From the cell containing the given text, extract its center point as (X, Y) coordinate. 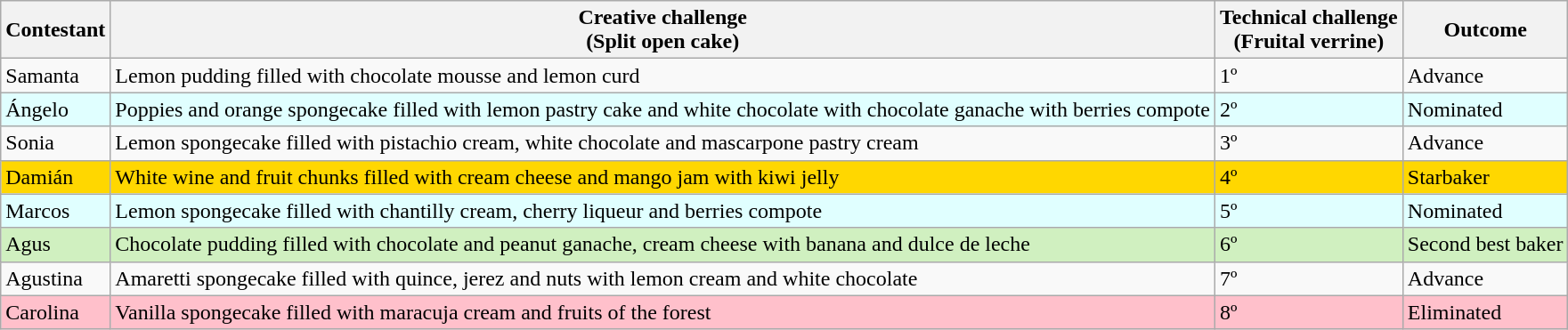
Lemon spongecake filled with chantilly cream, cherry liqueur and berries compote (662, 211)
2º (1309, 109)
Poppies and orange spongecake filled with lemon pastry cake and white chocolate with chocolate ganache with berries compote (662, 109)
Lemon pudding filled with chocolate mousse and lemon curd (662, 76)
Damián (55, 177)
4º (1309, 177)
5º (1309, 211)
Technical challenge(Fruital verrine) (1309, 30)
6º (1309, 245)
Agus (55, 245)
Carolina (55, 312)
Starbaker (1485, 177)
Ángelo (55, 109)
Lemon spongecake filled with pistachio cream, white chocolate and mascarpone pastry cream (662, 143)
Outcome (1485, 30)
Eliminated (1485, 312)
8º (1309, 312)
Amaretti spongecake filled with quince, jerez and nuts with lemon cream and white chocolate (662, 278)
1º (1309, 76)
Samanta (55, 76)
Sonia (55, 143)
Agustina (55, 278)
3º (1309, 143)
Vanilla spongecake filled with maracuja cream and fruits of the forest (662, 312)
Creative challenge(Split open cake) (662, 30)
Chocolate pudding filled with chocolate and peanut ganache, cream cheese with banana and dulce de leche (662, 245)
Contestant (55, 30)
White wine and fruit chunks filled with cream cheese and mango jam with kiwi jelly (662, 177)
Second best baker (1485, 245)
Marcos (55, 211)
7º (1309, 278)
